Find where the given text appears and provide that cell's center as [X, Y] coordinate. 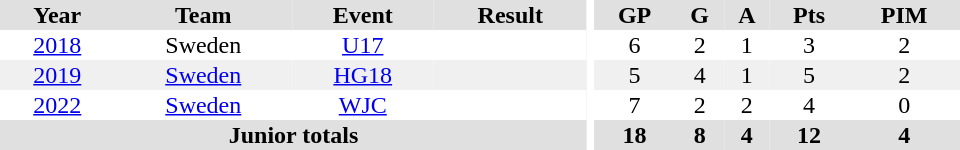
A [747, 15]
Junior totals [294, 135]
12 [810, 135]
2018 [58, 45]
8 [700, 135]
2019 [58, 75]
Result [511, 15]
Team [204, 15]
WJC [363, 105]
6 [635, 45]
2022 [58, 105]
Year [58, 15]
Pts [810, 15]
0 [904, 105]
18 [635, 135]
PIM [904, 15]
U17 [363, 45]
Event [363, 15]
G [700, 15]
7 [635, 105]
3 [810, 45]
HG18 [363, 75]
GP [635, 15]
